Identify which cell holds the provided text, then report its [X, Y] central coordinate. 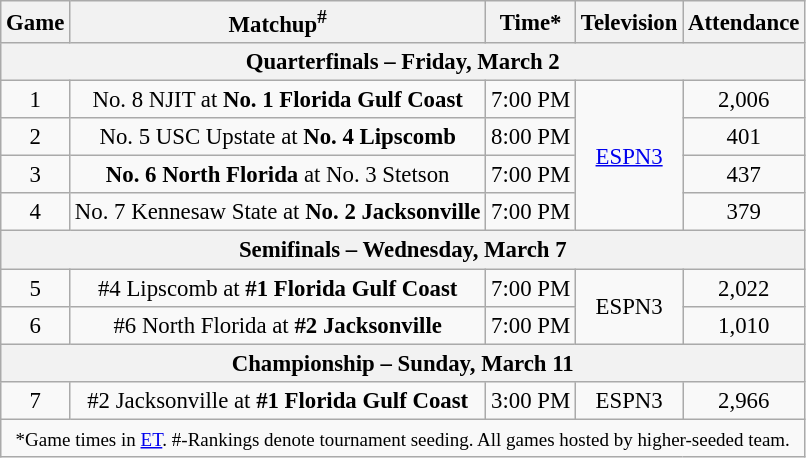
No. 8 NJIT at No. 1 Florida Gulf Coast [278, 100]
1 [36, 100]
3 [36, 175]
#4 Lipscomb at #1 Florida Gulf Coast [278, 288]
4 [36, 213]
No. 5 USC Upstate at No. 4 Lipscomb [278, 137]
7 [36, 400]
1,010 [744, 325]
401 [744, 137]
2,966 [744, 400]
Semifinals – Wednesday, March 7 [403, 250]
437 [744, 175]
2,006 [744, 100]
No. 7 Kennesaw State at No. 2 Jacksonville [278, 213]
#2 Jacksonville at #1 Florida Gulf Coast [278, 400]
Championship – Sunday, March 11 [403, 363]
Quarterfinals – Friday, March 2 [403, 62]
2 [36, 137]
No. 6 North Florida at No. 3 Stetson [278, 175]
3:00 PM [531, 400]
379 [744, 213]
6 [36, 325]
Time* [531, 22]
Matchup# [278, 22]
#6 North Florida at #2 Jacksonville [278, 325]
8:00 PM [531, 137]
5 [36, 288]
Game [36, 22]
2,022 [744, 288]
Television [628, 22]
*Game times in ET. #-Rankings denote tournament seeding. All games hosted by higher-seeded team. [403, 438]
Attendance [744, 22]
